For the text-containing cell, return its midpoint in (x, y) coordinate format. 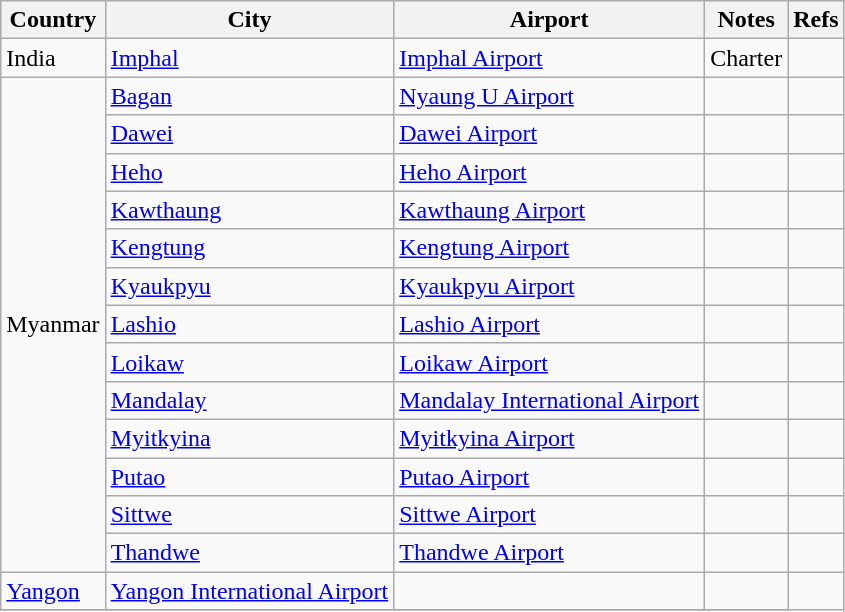
Dawei Airport (550, 134)
Dawei (250, 134)
Imphal (250, 58)
Sittwe Airport (550, 515)
Kawthaung (250, 210)
India (53, 58)
Myitkyina (250, 438)
Putao Airport (550, 477)
Imphal Airport (550, 58)
Thandwe (250, 553)
City (250, 20)
Heho (250, 172)
Sittwe (250, 515)
Yangon International Airport (250, 591)
Mandalay International Airport (550, 400)
Lashio Airport (550, 324)
Putao (250, 477)
Thandwe Airport (550, 553)
Kengtung Airport (550, 248)
Charter (746, 58)
Airport (550, 20)
Loikaw (250, 362)
Myanmar (53, 324)
Mandalay (250, 400)
Nyaung U Airport (550, 96)
Kyaukpyu (250, 286)
Myitkyina Airport (550, 438)
Lashio (250, 324)
Kengtung (250, 248)
Loikaw Airport (550, 362)
Notes (746, 20)
Bagan (250, 96)
Kyaukpyu Airport (550, 286)
Yangon (53, 591)
Heho Airport (550, 172)
Country (53, 20)
Refs (816, 20)
Kawthaung Airport (550, 210)
